Find where the given text appears and provide that cell's center as (X, Y) coordinate. 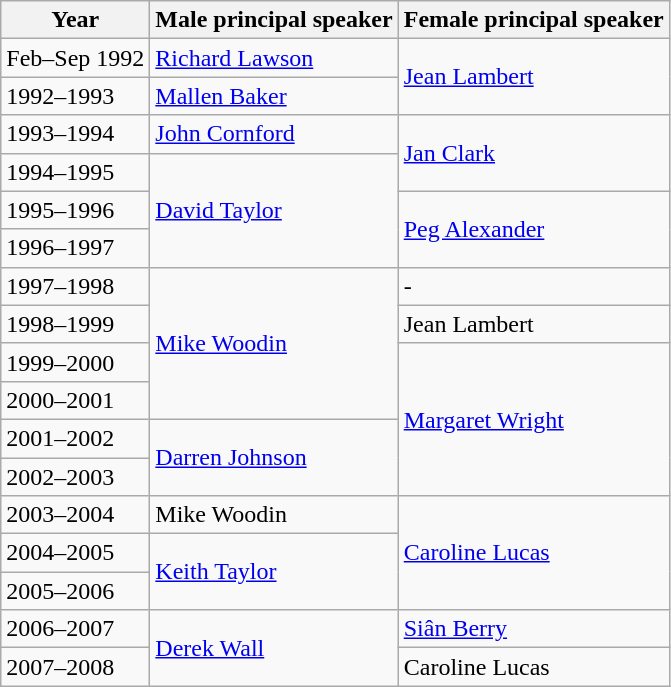
David Taylor (274, 210)
Margaret Wright (534, 419)
2004–2005 (76, 553)
1999–2000 (76, 362)
2002–2003 (76, 477)
Male principal speaker (274, 20)
Richard Lawson (274, 58)
Year (76, 20)
2006–2007 (76, 629)
Jan Clark (534, 153)
1996–1997 (76, 248)
- (534, 286)
1998–1999 (76, 324)
2005–2006 (76, 591)
Feb–Sep 1992 (76, 58)
1995–1996 (76, 210)
2007–2008 (76, 667)
Darren Johnson (274, 457)
Peg Alexander (534, 229)
Female principal speaker (534, 20)
2000–2001 (76, 400)
2003–2004 (76, 515)
Derek Wall (274, 648)
John Cornford (274, 134)
Siân Berry (534, 629)
Mallen Baker (274, 96)
1994–1995 (76, 172)
Keith Taylor (274, 572)
1992–1993 (76, 96)
1997–1998 (76, 286)
1993–1994 (76, 134)
2001–2002 (76, 438)
